Locate the cell with the specified text and output its (x, y) center coordinate. 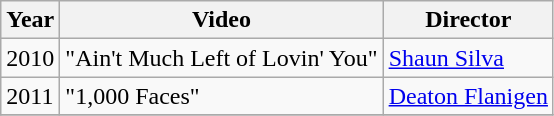
Deaton Flanigen (468, 96)
"1,000 Faces" (222, 96)
2010 (30, 58)
Video (222, 20)
"Ain't Much Left of Lovin' You" (222, 58)
Shaun Silva (468, 58)
Director (468, 20)
Year (30, 20)
2011 (30, 96)
